Provide the [x, y] coordinate of the cell's center where the given text is located.  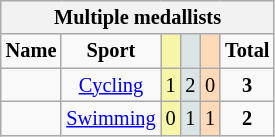
Swimming [110, 118]
Sport [110, 51]
Cycling [110, 85]
3 [247, 85]
Name [32, 51]
Total [247, 51]
Multiple medallists [138, 17]
